Capture the cell that displays the provided text and extract its (x, y) central coordinate. 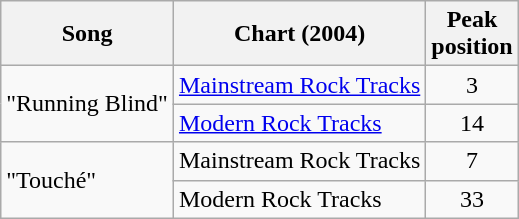
Chart (2004) (299, 34)
"Touché" (88, 180)
33 (472, 199)
3 (472, 85)
7 (472, 161)
14 (472, 123)
"Running Blind" (88, 104)
Peakposition (472, 34)
Song (88, 34)
